Identify which cell holds the provided text, then report its [x, y] central coordinate. 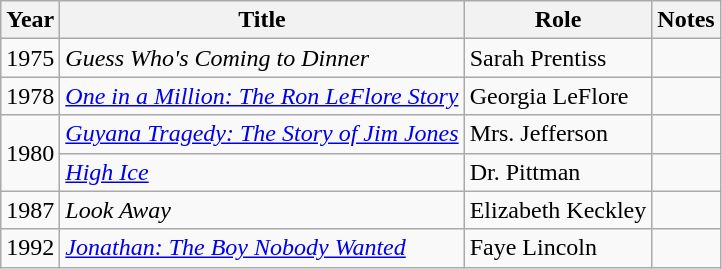
1987 [30, 210]
High Ice [262, 172]
Georgia LeFlore [558, 96]
Guyana Tragedy: The Story of Jim Jones [262, 134]
Look Away [262, 210]
Notes [686, 20]
Guess Who's Coming to Dinner [262, 58]
Year [30, 20]
1992 [30, 248]
1978 [30, 96]
Title [262, 20]
Sarah Prentiss [558, 58]
Jonathan: The Boy Nobody Wanted [262, 248]
Dr. Pittman [558, 172]
Role [558, 20]
Mrs. Jefferson [558, 134]
Elizabeth Keckley [558, 210]
1975 [30, 58]
1980 [30, 153]
Faye Lincoln [558, 248]
One in a Million: The Ron LeFlore Story [262, 96]
